Return the (X, Y) coordinate for the center point of the cell that contains the specified text.  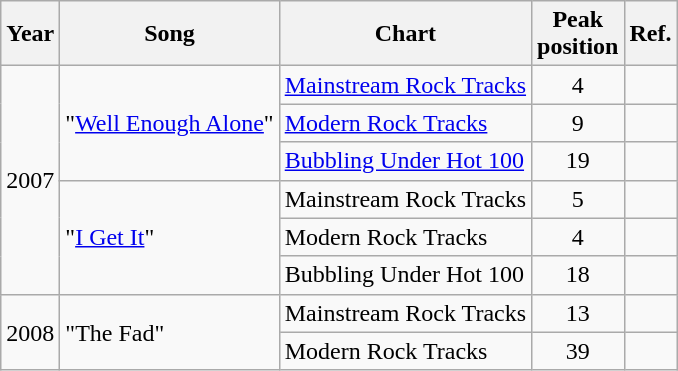
18 (578, 275)
Chart (405, 34)
13 (578, 313)
Peakposition (578, 34)
Ref. (650, 34)
"Well Enough Alone" (170, 123)
9 (578, 123)
Year (30, 34)
"The Fad" (170, 332)
"I Get It" (170, 237)
39 (578, 351)
2008 (30, 332)
2007 (30, 180)
19 (578, 161)
Song (170, 34)
5 (578, 199)
